Return [x, y] of the center of cell containing provided text 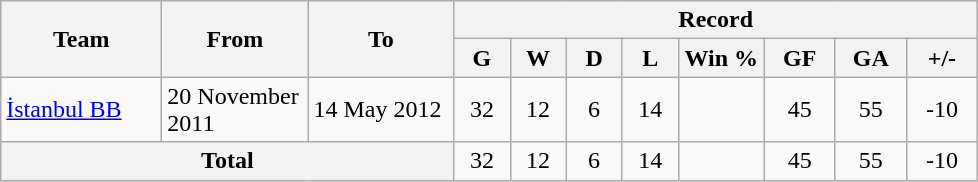
14 May 2012 [381, 110]
Win % [721, 58]
İstanbul BB [82, 110]
+/- [942, 58]
G [482, 58]
Record [716, 20]
Total [228, 161]
W [538, 58]
GA [870, 58]
Team [82, 39]
GF [800, 58]
D [594, 58]
To [381, 39]
L [650, 58]
20 November 2011 [235, 110]
From [235, 39]
